Pinpoint the cell where the given text exists, returning its [x, y] midpoint coordinate. 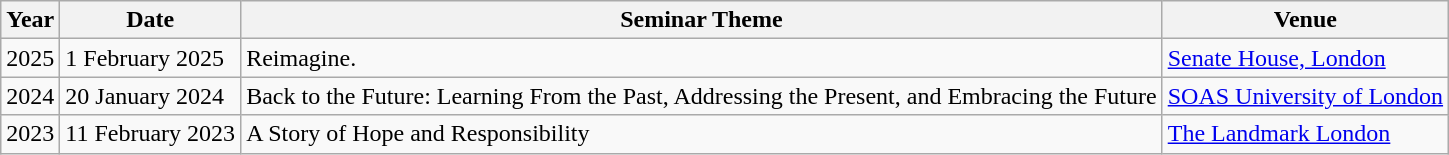
2023 [30, 134]
Senate House, London [1305, 58]
Date [150, 20]
SOAS University of London [1305, 96]
2024 [30, 96]
2025 [30, 58]
Venue [1305, 20]
Reimagine. [702, 58]
20 January 2024 [150, 96]
The Landmark London [1305, 134]
Seminar Theme [702, 20]
Back to the Future: Learning From the Past, Addressing the Present, and Embracing the Future [702, 96]
11 February 2023 [150, 134]
1 February 2025 [150, 58]
Year [30, 20]
A Story of Hope and Responsibility [702, 134]
